Provide the (X, Y) coordinate of the cell's center where the given text is located.  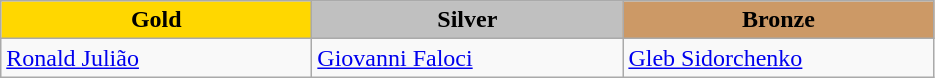
Giovanni Faloci (468, 58)
Gold (156, 20)
Bronze (778, 20)
Gleb Sidorchenko (778, 58)
Ronald Julião (156, 58)
Silver (468, 20)
